Find where the given text appears and provide that cell's center as [X, Y] coordinate. 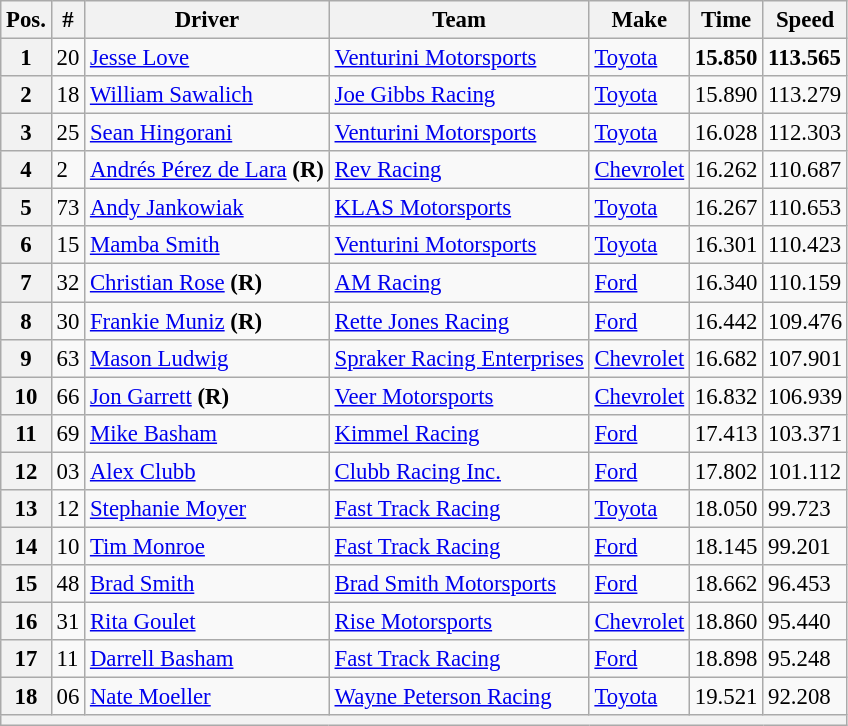
03 [68, 471]
Clubb Racing Inc. [459, 471]
Rita Goulet [208, 621]
113.279 [806, 95]
32 [68, 283]
31 [68, 621]
Rise Motorsports [459, 621]
# [68, 20]
48 [68, 584]
13 [26, 509]
16.340 [726, 283]
9 [26, 358]
Spraker Racing Enterprises [459, 358]
110.159 [806, 283]
Darrell Basham [208, 659]
17 [26, 659]
96.453 [806, 584]
5 [26, 208]
Jon Garrett (R) [208, 396]
Rette Jones Racing [459, 321]
106.939 [806, 396]
15.850 [726, 58]
William Sawalich [208, 95]
16.832 [726, 396]
30 [68, 321]
110.653 [806, 208]
6 [26, 245]
7 [26, 283]
95.440 [806, 621]
18.898 [726, 659]
17.802 [726, 471]
113.565 [806, 58]
Veer Motorsports [459, 396]
Andrés Pérez de Lara (R) [208, 170]
4 [26, 170]
69 [68, 433]
Sean Hingorani [208, 133]
16.028 [726, 133]
Mike Basham [208, 433]
110.687 [806, 170]
Kimmel Racing [459, 433]
Speed [806, 20]
109.476 [806, 321]
18.860 [726, 621]
16.267 [726, 208]
99.201 [806, 546]
AM Racing [459, 283]
Team [459, 20]
18.050 [726, 509]
Rev Racing [459, 170]
18.662 [726, 584]
Brad Smith [208, 584]
16.301 [726, 245]
KLAS Motorsports [459, 208]
06 [68, 697]
63 [68, 358]
Jesse Love [208, 58]
66 [68, 396]
92.208 [806, 697]
Mason Ludwig [208, 358]
15.890 [726, 95]
Nate Moeller [208, 697]
110.423 [806, 245]
Pos. [26, 20]
Andy Jankowiak [208, 208]
1 [26, 58]
14 [26, 546]
Alex Clubb [208, 471]
112.303 [806, 133]
Stephanie Moyer [208, 509]
Mamba Smith [208, 245]
99.723 [806, 509]
16 [26, 621]
Joe Gibbs Racing [459, 95]
8 [26, 321]
Make [639, 20]
3 [26, 133]
Driver [208, 20]
16.682 [726, 358]
Frankie Muniz (R) [208, 321]
16.442 [726, 321]
17.413 [726, 433]
Wayne Peterson Racing [459, 697]
101.112 [806, 471]
16.262 [726, 170]
Time [726, 20]
107.901 [806, 358]
Brad Smith Motorsports [459, 584]
20 [68, 58]
25 [68, 133]
73 [68, 208]
95.248 [806, 659]
Christian Rose (R) [208, 283]
Tim Monroe [208, 546]
18.145 [726, 546]
19.521 [726, 697]
103.371 [806, 433]
